Return [x, y] of the center of cell containing provided text 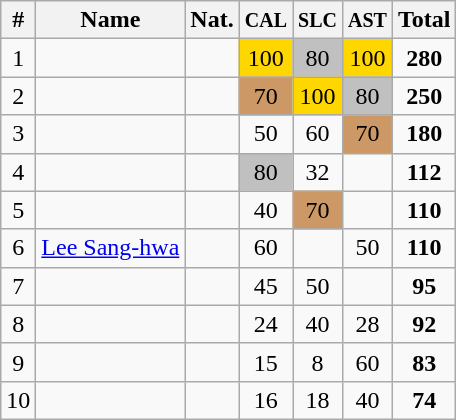
24 [266, 324]
180 [424, 134]
92 [424, 324]
18 [317, 400]
16 [266, 400]
250 [424, 96]
280 [424, 58]
Lee Sang-hwa [110, 248]
6 [18, 248]
112 [424, 172]
Total [424, 20]
CAL [266, 20]
7 [18, 286]
95 [424, 286]
83 [424, 362]
AST [367, 20]
5 [18, 210]
32 [317, 172]
1 [18, 58]
45 [266, 286]
9 [18, 362]
4 [18, 172]
28 [367, 324]
15 [266, 362]
Nat. [212, 20]
# [18, 20]
2 [18, 96]
10 [18, 400]
74 [424, 400]
Name [110, 20]
SLC [317, 20]
3 [18, 134]
